Detect which cell encompasses the target text, then output its [x, y] center coordinate. 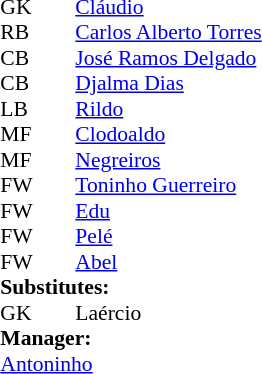
Rildo [168, 109]
Edu [168, 211]
Clodoaldo [168, 135]
Carlos Alberto Torres [168, 33]
Djalma Dias [168, 83]
Substitutes: [130, 287]
Toninho Guerreiro [168, 185]
LB [19, 109]
José Ramos Delgado [168, 58]
GK [19, 313]
Laércio [168, 313]
Manager: [130, 339]
RB [19, 33]
Negreiros [168, 160]
Abel [168, 262]
Pelé [168, 237]
